Determine the [x, y] coordinate at the center of the cell enclosing the given text.  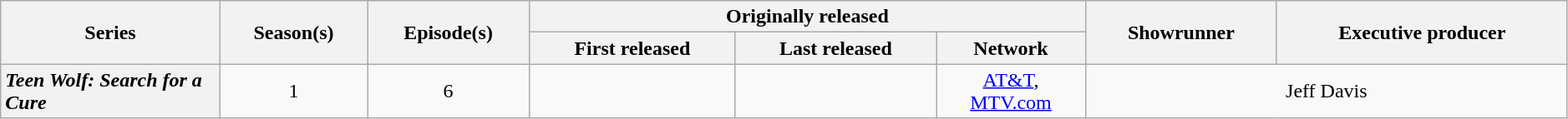
Jeff Davis [1327, 92]
Teen Wolf: Search for a Cure [110, 92]
Showrunner [1181, 32]
6 [449, 92]
Series [110, 32]
Originally released [807, 17]
Season(s) [293, 32]
Network [1011, 48]
First released [632, 48]
AT&T, MTV.com [1011, 92]
Episode(s) [449, 32]
Last released [835, 48]
Executive producer [1422, 32]
1 [293, 92]
